Return [X, Y] of the center of cell containing provided text 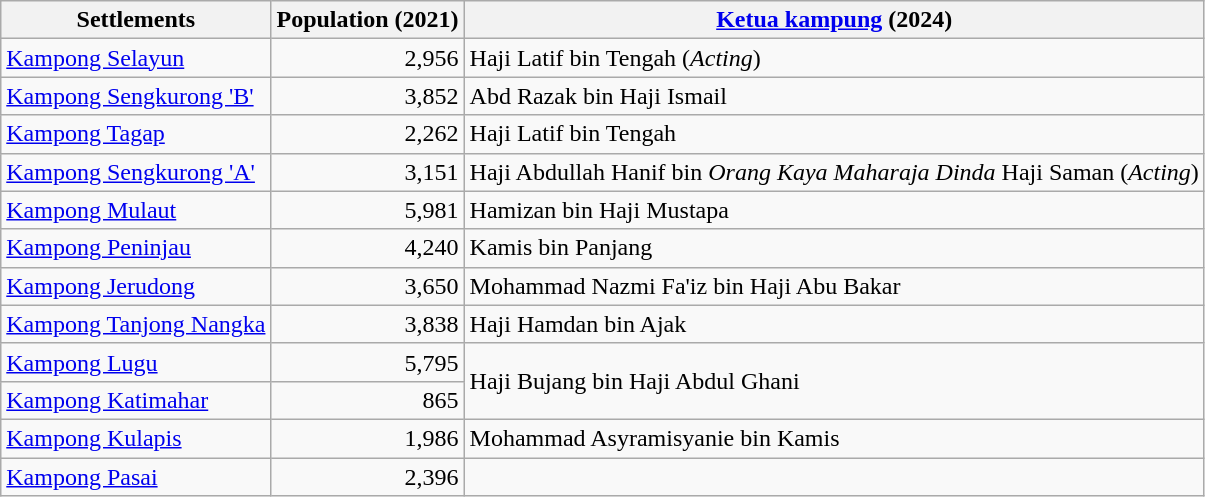
Kampong Peninjau [136, 248]
2,262 [368, 134]
Mohammad Nazmi Fa'iz bin Haji Abu Bakar [834, 286]
5,795 [368, 362]
Kampong Katimahar [136, 400]
Kampong Pasai [136, 477]
Kampong Sengkurong 'A' [136, 172]
Population (2021) [368, 20]
Kamis bin Panjang [834, 248]
Settlements [136, 20]
Kampong Tagap [136, 134]
Kampong Lugu [136, 362]
2,956 [368, 58]
Kampong Jerudong [136, 286]
Kampong Mulaut [136, 210]
Haji Hamdan bin Ajak [834, 324]
3,852 [368, 96]
Mohammad Asyramisyanie bin Kamis [834, 438]
3,838 [368, 324]
3,650 [368, 286]
1,986 [368, 438]
4,240 [368, 248]
Haji Latif bin Tengah [834, 134]
865 [368, 400]
3,151 [368, 172]
Haji Abdullah Hanif bin Orang Kaya Maharaja Dinda Haji Saman (Acting) [834, 172]
2,396 [368, 477]
Haji Latif bin Tengah (Acting) [834, 58]
Kampong Tanjong Nangka [136, 324]
Kampong Kulapis [136, 438]
Haji Bujang bin Haji Abdul Ghani [834, 381]
Ketua kampung (2024) [834, 20]
Kampong Selayun [136, 58]
5,981 [368, 210]
Abd Razak bin Haji Ismail [834, 96]
Kampong Sengkurong 'B' [136, 96]
Hamizan bin Haji Mustapa [834, 210]
